Scan for the cell matching the given text and deliver its [x, y] coordinate at center. 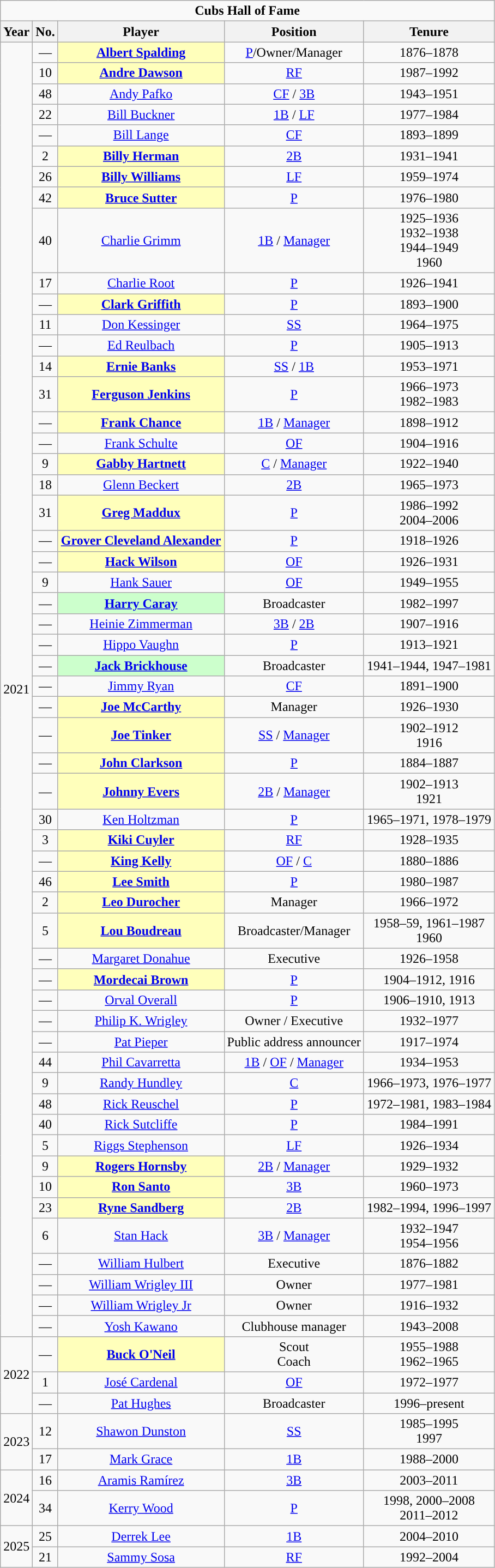
Charlie Root [141, 283]
21 [45, 1557]
Johnny Evers [141, 792]
Ron Santo [141, 1187]
No. [45, 32]
Rick Sutcliffe [141, 1125]
1934–1953 [428, 1063]
1987–1992 [428, 73]
Aramis Ramírez [141, 1480]
30 [45, 819]
Orval Overall [141, 1000]
1972–1981, 1983–1984 [428, 1104]
12 [45, 1432]
Gabby Hartnett [141, 464]
Kiki Cuyler [141, 840]
Greg Maddux [141, 512]
1928–1935 [428, 840]
SS / Manager [294, 735]
Jack Brickhouse [141, 666]
Ernie Banks [141, 366]
1958–59, 1961–19871960 [428, 930]
2025 [16, 1547]
1992–2004 [428, 1557]
1926–1930 [428, 707]
Clubhouse manager [294, 1326]
P/Owner/Manager [294, 52]
Year [16, 32]
C / Manager [294, 464]
26 [45, 177]
1932–19471954–1956 [428, 1235]
1982–1997 [428, 603]
Lee Smith [141, 882]
1922–1940 [428, 464]
William Wrigley III [141, 1284]
2022 [16, 1375]
ScoutCoach [294, 1354]
Andy Pafko [141, 94]
1966–1972 [428, 902]
1926–1931 [428, 562]
Hack Wilson [141, 562]
1913–1921 [428, 644]
1880–1886 [428, 861]
Yosh Kawano [141, 1326]
1976–1980 [428, 197]
1926–1934 [428, 1145]
Position [294, 32]
Ken Holtzman [141, 819]
Ed Reulbach [141, 346]
1906–1910, 1913 [428, 1000]
16 [45, 1480]
2021 [16, 689]
1884–1887 [428, 763]
1996–present [428, 1403]
1907–1916 [428, 624]
King Kelly [141, 861]
Leo Durocher [141, 902]
Jimmy Ryan [141, 686]
1955–19881962–1965 [428, 1354]
Rogers Hornsby [141, 1166]
OF / C [294, 861]
1905–1913 [428, 346]
1977–1981 [428, 1284]
1929–1932 [428, 1166]
1B / OF / Manager [294, 1063]
William Hulbert [141, 1264]
42 [45, 197]
44 [45, 1063]
Clark Griffith [141, 304]
Mordecai Brown [141, 979]
1953–1971 [428, 366]
46 [45, 882]
1980–1987 [428, 882]
Grover Cleveland Alexander [141, 541]
1988–2000 [428, 1460]
22 [45, 114]
3B / Manager [294, 1235]
1918–1926 [428, 541]
3 [45, 840]
Lou Boudreau [141, 930]
1977–1984 [428, 114]
1965–1973 [428, 485]
Buck O'Neil [141, 1354]
Hippo Vaughn [141, 644]
Bill Lange [141, 135]
Ferguson Jenkins [141, 395]
Derrek Lee [141, 1536]
Shawon Dunston [141, 1432]
23 [45, 1208]
1891–1900 [428, 686]
1941–1944, 1947–1981 [428, 666]
1916–1932 [428, 1305]
Frank Chance [141, 423]
1959–1974 [428, 177]
Hank Sauer [141, 582]
Public address announcer [294, 1042]
18 [45, 485]
Joe Tinker [141, 735]
Margaret Donahue [141, 958]
Billy Williams [141, 177]
Broadcaster/Manager [294, 930]
1902–19131921 [428, 792]
14 [45, 366]
3B / 2B [294, 624]
1893–1900 [428, 304]
Sammy Sosa [141, 1557]
Bill Buckner [141, 114]
1943–1951 [428, 94]
Mark Grace [141, 1460]
1902–19121916 [428, 735]
Kerry Wood [141, 1508]
1998, 2000–20082011–2012 [428, 1508]
Joe McCarthy [141, 707]
Harry Caray [141, 603]
Frank Schulte [141, 443]
Rick Reuschel [141, 1104]
1898–1912 [428, 423]
SS / 1B [294, 366]
11 [45, 325]
1926–1958 [428, 958]
Cubs Hall of Fame [247, 11]
C [294, 1083]
25 [45, 1536]
Heinie Zimmerman [141, 624]
1949–1955 [428, 582]
1986–19922004–2006 [428, 512]
1985–19951997 [428, 1432]
Tenure [428, 32]
1972–1977 [428, 1382]
Pat Pieper [141, 1042]
34 [45, 1508]
Stan Hack [141, 1235]
1943–2008 [428, 1326]
Owner / Executive [294, 1021]
CF / 3B [294, 94]
1925–19361932–19381944–19491960 [428, 240]
1876–1878 [428, 52]
1966–1973, 1976–1977 [428, 1083]
1B / LF [294, 114]
1965–1971, 1978–1979 [428, 819]
Randy Hundley [141, 1083]
Charlie Grimm [141, 240]
1926–1941 [428, 283]
John Clarkson [141, 763]
Albert Spalding [141, 52]
Philip K. Wrigley [141, 1021]
Bruce Sutter [141, 197]
Pat Hughes [141, 1403]
Riggs Stephenson [141, 1145]
6 [45, 1235]
1917–1974 [428, 1042]
1966–19731982–1983 [428, 395]
Phil Cavarretta [141, 1063]
1904–1912, 1916 [428, 979]
William Wrigley Jr [141, 1305]
1960–1973 [428, 1187]
2024 [16, 1498]
1932–1977 [428, 1021]
José Cardenal [141, 1382]
Glenn Beckert [141, 485]
1876–1882 [428, 1264]
Don Kessinger [141, 325]
1893–1899 [428, 135]
2023 [16, 1442]
1931–1941 [428, 156]
Player [141, 32]
2003–2011 [428, 1480]
1982–1994, 1996–1997 [428, 1208]
1 [45, 1382]
Ryne Sandberg [141, 1208]
1984–1991 [428, 1125]
Andre Dawson [141, 73]
2004–2010 [428, 1536]
1904–1916 [428, 443]
Billy Herman [141, 156]
1964–1975 [428, 325]
